Determine the (x, y) coordinate at the center of the cell enclosing the given text.  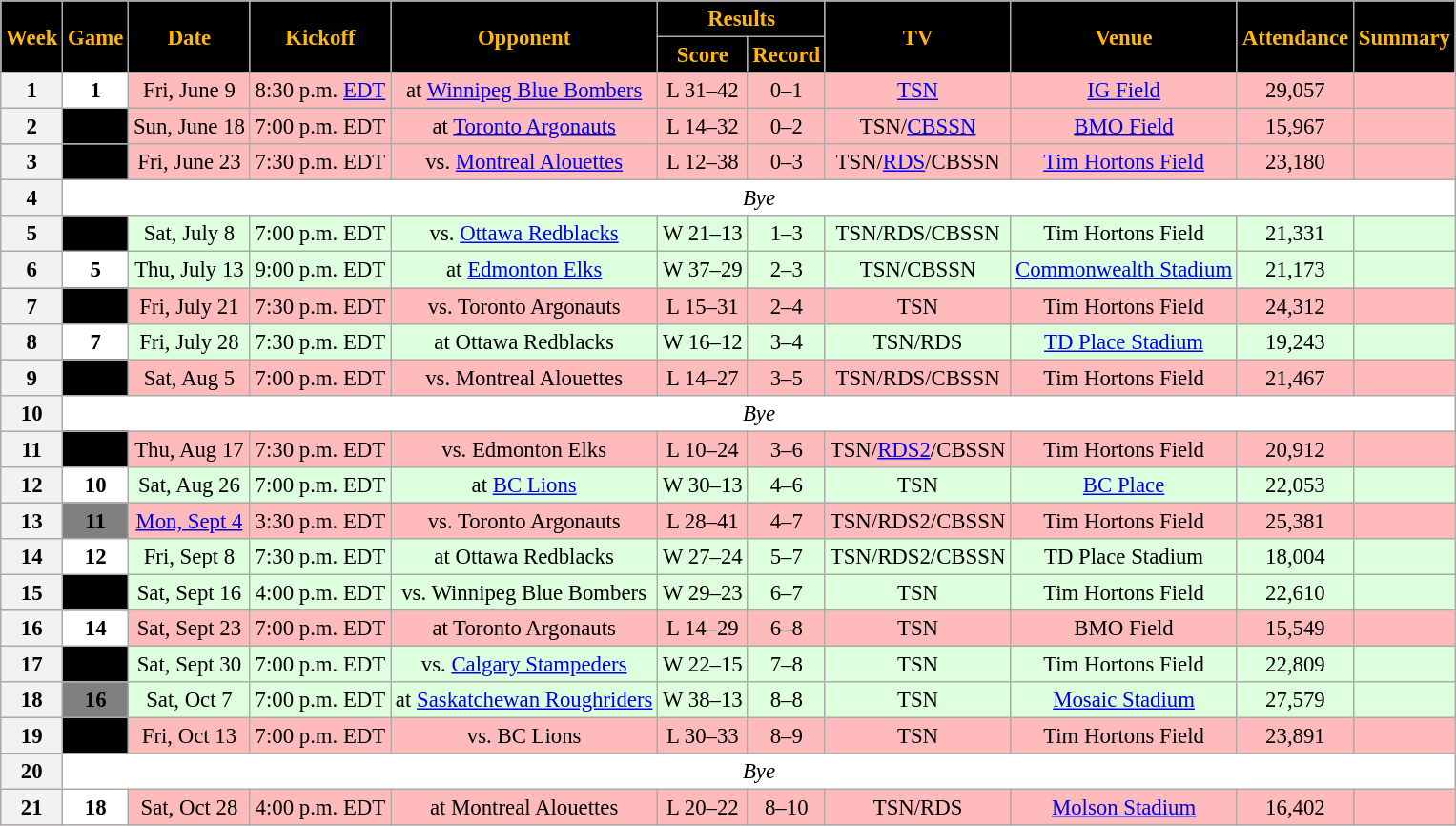
L 28–41 (703, 521)
W 21–13 (703, 234)
1–3 (786, 234)
7–8 (786, 665)
Fri, June 9 (190, 91)
23,180 (1295, 162)
27,579 (1295, 700)
L 30–33 (703, 736)
0–3 (786, 162)
L 14–32 (703, 127)
Sat, Sept 16 (190, 592)
Molson Stadium (1124, 808)
Sat, Sept 23 (190, 629)
Fri, July 28 (190, 341)
L 12–38 (703, 162)
Date (190, 36)
W 29–23 (703, 592)
Opponent (524, 36)
6–8 (786, 629)
21 (32, 808)
19,243 (1295, 341)
Fri, Oct 13 (190, 736)
6–7 (786, 592)
Game (95, 36)
W 30–13 (703, 485)
18,004 (1295, 557)
Sat, Oct 7 (190, 700)
2–4 (786, 306)
L 20–22 (703, 808)
Mosaic Stadium (1124, 700)
29,057 (1295, 91)
Fri, June 23 (190, 162)
15,967 (1295, 127)
IG Field (1124, 91)
Week (32, 36)
BC Place (1124, 485)
Venue (1124, 36)
23,891 (1295, 736)
20 (32, 772)
22,610 (1295, 592)
21,173 (1295, 270)
at Montreal Alouettes (524, 808)
Sat, Oct 28 (190, 808)
W 38–13 (703, 700)
5–7 (786, 557)
at BC Lions (524, 485)
25,381 (1295, 521)
8:30 p.m. EDT (320, 91)
at Edmonton Elks (524, 270)
3–5 (786, 378)
W 27–24 (703, 557)
24,312 (1295, 306)
16,402 (1295, 808)
Sun, June 18 (190, 127)
Mon, Sept 4 (190, 521)
20,912 (1295, 449)
Score (703, 55)
Sat, Aug 26 (190, 485)
19 (32, 736)
21,467 (1295, 378)
3–4 (786, 341)
L 10–24 (703, 449)
4–6 (786, 485)
22,053 (1295, 485)
2–3 (786, 270)
Commonwealth Stadium (1124, 270)
W 22–15 (703, 665)
vs. Calgary Stampeders (524, 665)
vs. Edmonton Elks (524, 449)
vs. Ottawa Redblacks (524, 234)
W 37–29 (703, 270)
Fri, Sept 8 (190, 557)
15,549 (1295, 629)
Summary (1404, 36)
at Saskatchewan Roughriders (524, 700)
Thu, July 13 (190, 270)
Attendance (1295, 36)
9:00 p.m. EDT (320, 270)
3:30 p.m. EDT (320, 521)
Thu, Aug 17 (190, 449)
L 14–27 (703, 378)
Results (742, 19)
21,331 (1295, 234)
L 14–29 (703, 629)
8–10 (786, 808)
3–6 (786, 449)
Kickoff (320, 36)
vs. Winnipeg Blue Bombers (524, 592)
vs. BC Lions (524, 736)
Fri, July 21 (190, 306)
W 16–12 (703, 341)
Sat, July 8 (190, 234)
Record (786, 55)
0–2 (786, 127)
Sat, Sept 30 (190, 665)
8–8 (786, 700)
22,809 (1295, 665)
Sat, Aug 5 (190, 378)
at Winnipeg Blue Bombers (524, 91)
0–1 (786, 91)
L 15–31 (703, 306)
8–9 (786, 736)
4–7 (786, 521)
L 31–42 (703, 91)
TV (917, 36)
